Scan for the cell matching the given text and deliver its (x, y) coordinate at center. 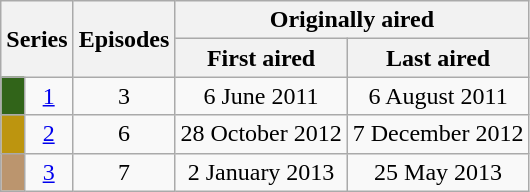
Episodes (124, 39)
2 (48, 134)
28 October 2012 (261, 134)
25 May 2013 (438, 172)
6 June 2011 (261, 96)
2 January 2013 (261, 172)
7 (124, 172)
6 (124, 134)
First aired (261, 58)
Last aired (438, 58)
7 December 2012 (438, 134)
6 August 2011 (438, 96)
1 (48, 96)
Originally aired (352, 20)
Series (37, 39)
